Scan for the cell matching the given text and deliver its (X, Y) coordinate at center. 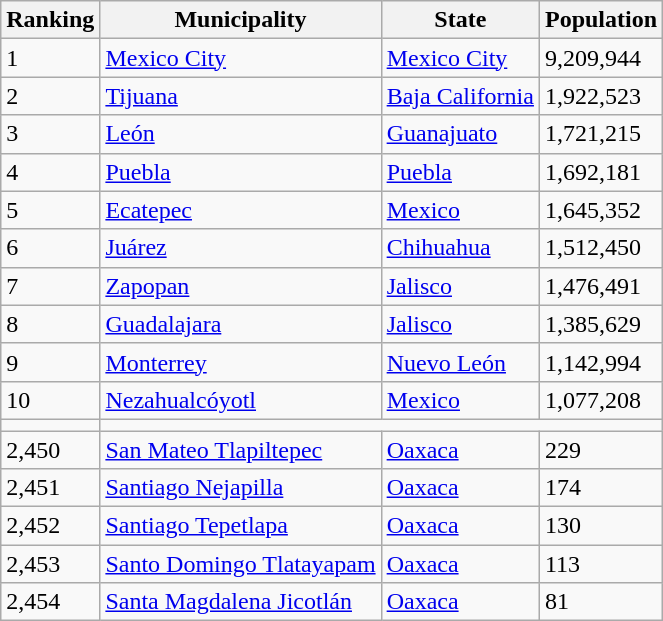
Municipality (240, 20)
Monterrey (240, 362)
81 (600, 602)
7 (50, 286)
Santiago Tepetlapa (240, 526)
1,922,523 (600, 96)
1,645,352 (600, 210)
Baja California (460, 96)
1,476,491 (600, 286)
3 (50, 134)
1,077,208 (600, 400)
130 (600, 526)
9,209,944 (600, 58)
San Mateo Tlapiltepec (240, 449)
2,451 (50, 488)
174 (600, 488)
Juárez (240, 248)
5 (50, 210)
Ranking (50, 20)
Guadalajara (240, 324)
113 (600, 564)
8 (50, 324)
Population (600, 20)
4 (50, 172)
1 (50, 58)
State (460, 20)
6 (50, 248)
Santa Magdalena Jicotlán (240, 602)
1,385,629 (600, 324)
Santo Domingo Tlatayapam (240, 564)
Nezahualcóyotl (240, 400)
229 (600, 449)
1,721,215 (600, 134)
2 (50, 96)
León (240, 134)
9 (50, 362)
Ecatepec (240, 210)
Santiago Nejapilla (240, 488)
2,450 (50, 449)
Nuevo León (460, 362)
1,142,994 (600, 362)
1,512,450 (600, 248)
10 (50, 400)
2,452 (50, 526)
Chihuahua (460, 248)
Guanajuato (460, 134)
1,692,181 (600, 172)
Tijuana (240, 96)
Zapopan (240, 286)
2,454 (50, 602)
2,453 (50, 564)
